Determine the (x, y) coordinate at the center of the cell enclosing the given text.  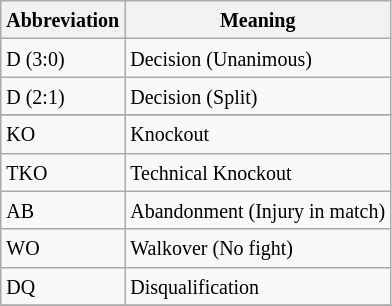
WO (63, 248)
Meaning (258, 20)
D (2:1) (63, 96)
Decision (Unanimous) (258, 58)
D (3:0) (63, 58)
KO (63, 134)
Decision (Split) (258, 96)
Disqualification (258, 286)
Walkover (No fight) (258, 248)
Abandonment (Injury in match) (258, 210)
AB (63, 210)
TKO (63, 172)
Knockout (258, 134)
Technical Knockout (258, 172)
DQ (63, 286)
Abbreviation (63, 20)
